Search for the cell housing the specified text and yield its [X, Y] center coordinate. 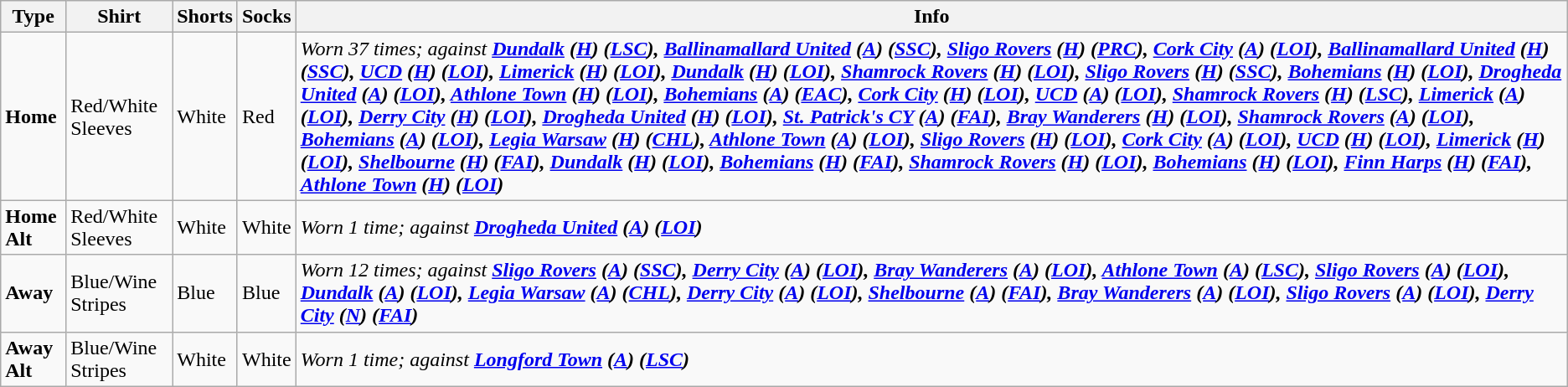
Shorts [205, 17]
Shirt [119, 17]
Away [34, 293]
Away Alt [34, 359]
Type [34, 17]
Home [34, 116]
Worn 1 time; against Drogheda United (A) (LOI) [931, 228]
Home Alt [34, 228]
Red [266, 116]
Info [931, 17]
Worn 1 time; against Longford Town (A) (LSC) [931, 359]
Socks [266, 17]
